Find where the given text appears and provide that cell's center as [X, Y] coordinate. 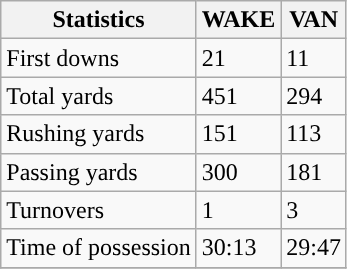
151 [238, 134]
451 [238, 96]
11 [314, 58]
WAKE [238, 20]
Time of possession [99, 248]
Total yards [99, 96]
3 [314, 210]
Passing yards [99, 172]
294 [314, 96]
181 [314, 172]
1 [238, 210]
First downs [99, 58]
300 [238, 172]
113 [314, 134]
30:13 [238, 248]
Rushing yards [99, 134]
VAN [314, 20]
Statistics [99, 20]
21 [238, 58]
Turnovers [99, 210]
29:47 [314, 248]
